Locate the cell with the specified text and output its [X, Y] center coordinate. 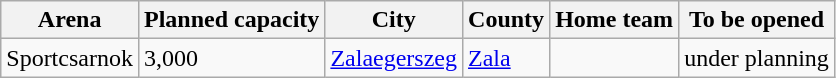
County [506, 20]
City [394, 20]
Sportcsarnok [70, 58]
Arena [70, 20]
Zalaegerszeg [394, 58]
To be opened [757, 20]
Home team [614, 20]
Zala [506, 58]
3,000 [231, 58]
Planned capacity [231, 20]
under planning [757, 58]
